Return [X, Y] of the center of cell containing provided text 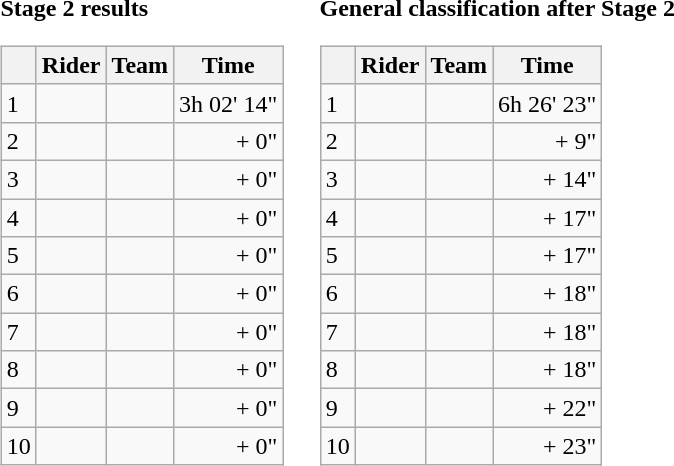
3h 02' 14" [228, 103]
+ 9" [548, 141]
6h 26' 23" [548, 103]
+ 22" [548, 408]
+ 14" [548, 179]
+ 23" [548, 446]
